Scan for the cell matching the given text and deliver its [x, y] coordinate at center. 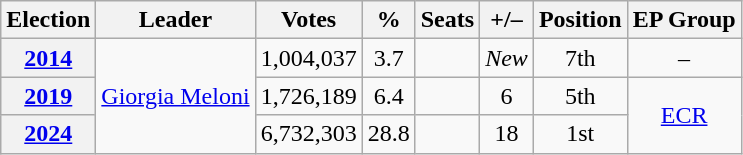
Giorgia Meloni [176, 96]
New [507, 58]
EP Group [684, 20]
2014 [48, 58]
1st [580, 134]
7th [580, 58]
2019 [48, 96]
Votes [308, 20]
6,732,303 [308, 134]
– [684, 58]
18 [507, 134]
+/– [507, 20]
6.4 [388, 96]
1,004,037 [308, 58]
1,726,189 [308, 96]
Leader [176, 20]
% [388, 20]
3.7 [388, 58]
28.8 [388, 134]
Position [580, 20]
ECR [684, 115]
2024 [48, 134]
Election [48, 20]
Seats [447, 20]
6 [507, 96]
5th [580, 96]
